Detect which cell encompasses the target text, then output its [x, y] center coordinate. 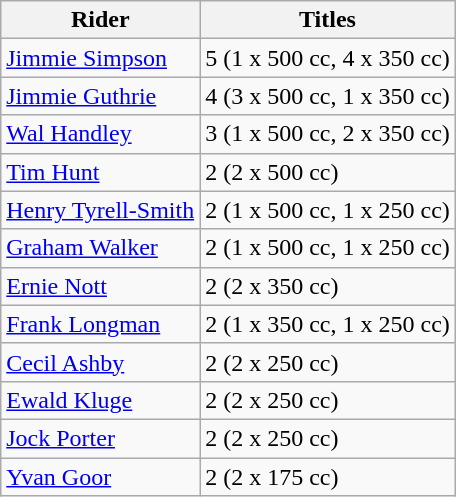
Jock Porter [100, 438]
2 (2 x 500 cc) [328, 172]
Jimmie Guthrie [100, 96]
Cecil Ashby [100, 362]
Henry Tyrell-Smith [100, 210]
5 (1 x 500 cc, 4 x 350 cc) [328, 58]
4 (3 x 500 cc, 1 x 350 cc) [328, 96]
Jimmie Simpson [100, 58]
2 (2 x 350 cc) [328, 286]
Titles [328, 20]
Tim Hunt [100, 172]
Ewald Kluge [100, 400]
Rider [100, 20]
3 (1 x 500 cc, 2 x 350 cc) [328, 134]
Yvan Goor [100, 477]
2 (1 x 350 cc, 1 x 250 cc) [328, 324]
Ernie Nott [100, 286]
Wal Handley [100, 134]
2 (2 x 175 cc) [328, 477]
Frank Longman [100, 324]
Graham Walker [100, 248]
